Provide the [X, Y] coordinate of the cell's center where the given text is located.  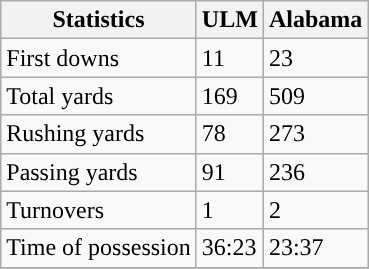
Time of possession [99, 248]
78 [230, 134]
Passing yards [99, 172]
91 [230, 172]
11 [230, 58]
509 [315, 96]
First downs [99, 58]
Statistics [99, 20]
169 [230, 96]
23:37 [315, 248]
2 [315, 210]
23 [315, 58]
Alabama [315, 20]
Total yards [99, 96]
36:23 [230, 248]
Rushing yards [99, 134]
Turnovers [99, 210]
1 [230, 210]
ULM [230, 20]
273 [315, 134]
236 [315, 172]
